Search for the cell housing the specified text and yield its [x, y] center coordinate. 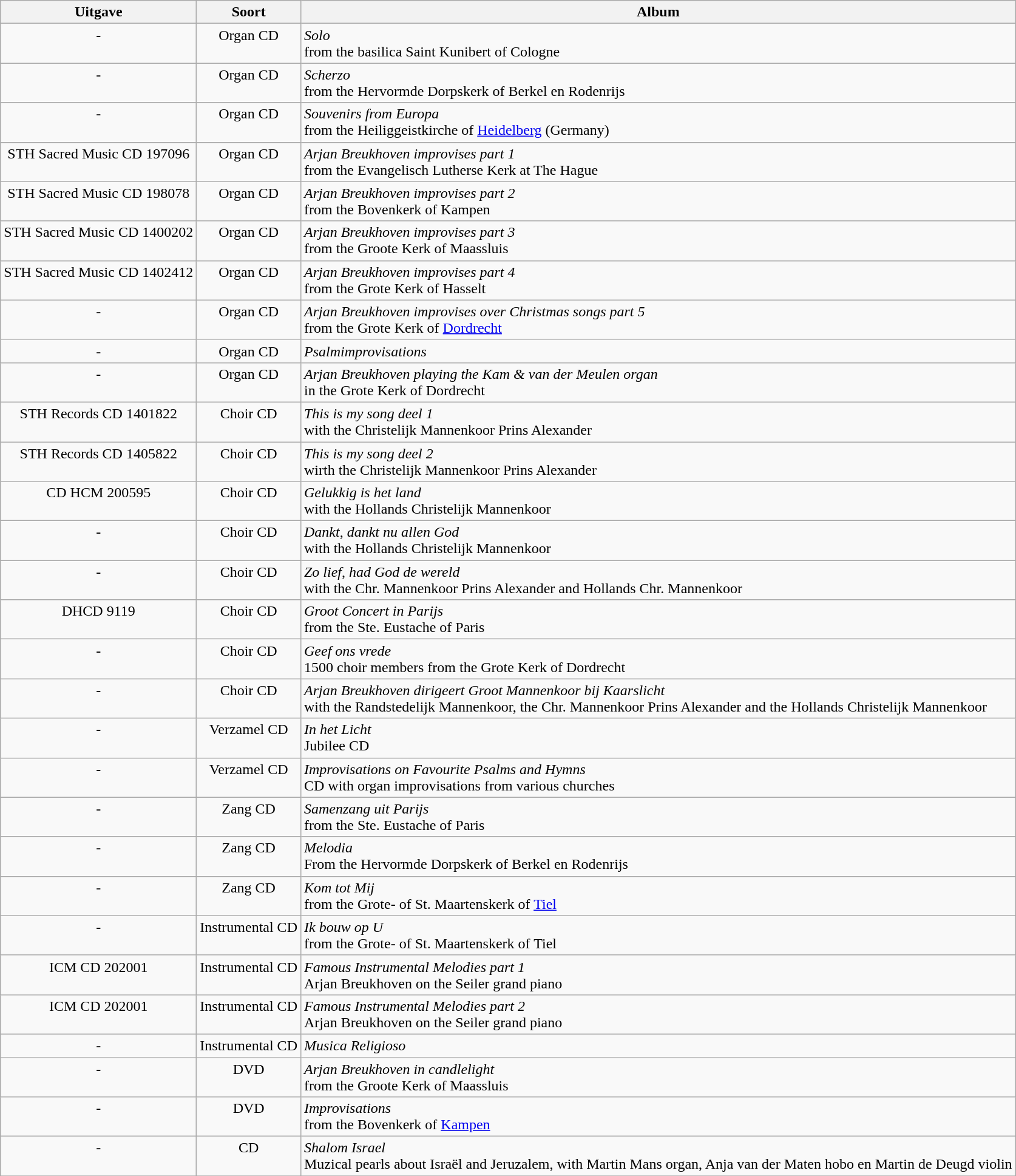
CD HCM 200595 [98, 501]
Solofrom the basilica Saint Kunibert of Cologne [658, 44]
Arjan Breukhoven improvises part 2from the Bovenkerk of Kampen [658, 202]
In het LichtJubilee CD [658, 738]
Arjan Breukhoven improvises part 1from the Evangelisch Lutherse Kerk at The Hague [658, 161]
Arjan Breukhoven in candlelight from the Groote Kerk of Maassluis [658, 1077]
Soort [249, 12]
CD [249, 1156]
Famous Instrumental Melodies part 1Arjan Breukhoven on the Seiler grand piano [658, 975]
This is my song deel 2wirth the Christelijk Mannenkoor Prins Alexander [658, 461]
STH Sacred Music CD 1402412 [98, 280]
This is my song deel 1with the Christelijk Mannenkoor Prins Alexander [658, 421]
Uitgave [98, 12]
STH Records CD 1405822 [98, 461]
Musica Religioso [658, 1045]
Geef ons vrede1500 choir members from the Grote Kerk of Dordrecht [658, 659]
Dankt, dankt nu allen Godwith the Hollands Christelijk Mannenkoor [658, 540]
Shalom IsraelMuzical pearls about Israël and Jeruzalem, with Martin Mans organ, Anja van der Maten hobo en Martin de Deugd violin [658, 1156]
Kom tot Mijfrom the Grote- of St. Maartenskerk of Tiel [658, 896]
Ik bouw op Ufrom the Grote- of St. Maartenskerk of Tiel [658, 935]
Arjan Breukhoven improvises over Christmas songs part 5from the Grote Kerk of Dordrecht [658, 319]
Arjan Breukhoven improvises part 4from the Grote Kerk of Hasselt [658, 280]
Arjan Breukhoven improvises part 3from the Groote Kerk of Maassluis [658, 240]
Psalmimprovisations [658, 351]
Samenzang uit Parijsfrom the Ste. Eustache of Paris [658, 817]
STH Sacred Music CD 1400202 [98, 240]
Improvisations on Favourite Psalms and HymnsCD with organ improvisations from various churches [658, 777]
STH Records CD 1401822 [98, 421]
Album [658, 12]
Zo lief, had God de wereldwith the Chr. Mannenkoor Prins Alexander and Hollands Chr. Mannenkoor [658, 580]
Arjan Breukhoven playing the Kam & van der Meulen organin the Grote Kerk of Dordrecht [658, 382]
Gelukkig is het landwith the Hollands Christelijk Mannenkoor [658, 501]
DHCD 9119 [98, 619]
Souvenirs from Europafrom the Heiliggeistkirche of Heidelberg (Germany) [658, 123]
Famous Instrumental Melodies part 2Arjan Breukhoven on the Seiler grand piano [658, 1014]
STH Sacred Music CD 197096 [98, 161]
Groot Concert in Parijsfrom the Ste. Eustache of Paris [658, 619]
STH Sacred Music CD 198078 [98, 202]
Scherzofrom the Hervormde Dorpskerk of Berkel en Rodenrijs [658, 83]
Improvisationsfrom the Bovenkerk of Kampen [658, 1117]
MelodiaFrom the Hervormde Dorpskerk of Berkel en Rodenrijs [658, 856]
